Identify which cell holds the provided text, then report its (x, y) central coordinate. 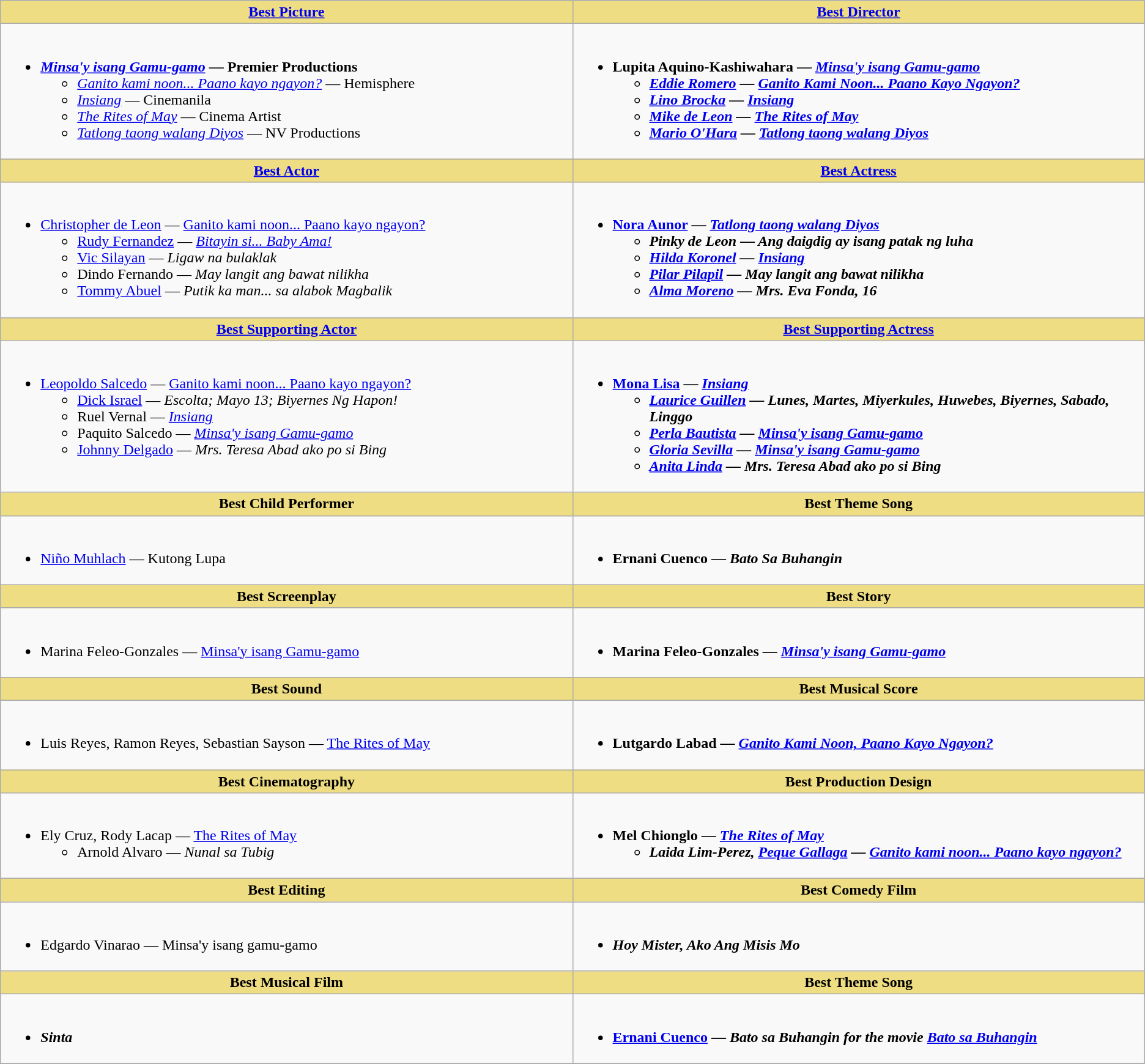
Lutgardo Labad — Ganito Kami Noon, Paano Kayo Ngayon? (859, 735)
Ernani Cuenco — Bato sa Buhangin for the movie Bato sa Buhangin (859, 1029)
Ernani Cuenco — Bato Sa Buhangin (859, 550)
Best Musical Score (859, 689)
Edgardo Vinarao — Minsa'y isang gamu-gamo (286, 937)
Sinta (286, 1029)
Best Picture (286, 12)
Best Director (859, 12)
Best Supporting Actor (286, 329)
Hoy Mister, Ako Ang Misis Mo (859, 937)
Best Actress (859, 171)
Best Actor (286, 171)
Best Musical Film (286, 983)
Best Comedy Film (859, 890)
Best Production Design (859, 781)
Best Child Performer (286, 504)
Best Supporting Actress (859, 329)
Best Editing (286, 890)
Mel Chionglo — The Rites of MayLaida Lim-Perez, Peque Gallaga — Ganito kami noon... Paano kayo ngayon? (859, 836)
Niño Muhlach — Kutong Lupa (286, 550)
Best Story (859, 596)
Best Sound (286, 689)
Ely Cruz, Rody Lacap — The Rites of MayArnold Alvaro — Nunal sa Tubig (286, 836)
Luis Reyes, Ramon Reyes, Sebastian Sayson — The Rites of May (286, 735)
Best Cinematography (286, 781)
Best Screenplay (286, 596)
